Provide the (x, y) coordinate of the cell's center where the given text is located.  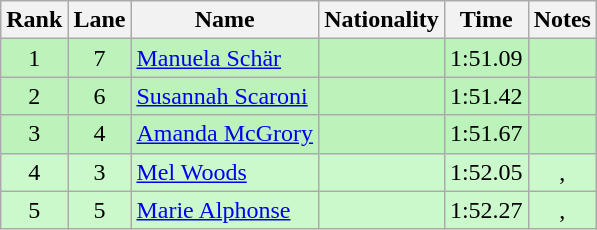
Manuela Schär (225, 58)
7 (100, 58)
1:51.09 (486, 58)
Rank (34, 20)
Lane (100, 20)
Time (486, 20)
1:51.42 (486, 96)
Amanda McGrory (225, 134)
Mel Woods (225, 172)
Nationality (382, 20)
Notes (562, 20)
1:52.27 (486, 210)
Susannah Scaroni (225, 96)
2 (34, 96)
Name (225, 20)
1:52.05 (486, 172)
Marie Alphonse (225, 210)
1 (34, 58)
6 (100, 96)
1:51.67 (486, 134)
